Detect which cell encompasses the target text, then output its [X, Y] center coordinate. 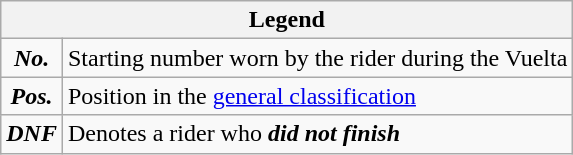
Legend [287, 20]
No. [32, 58]
DNF [32, 134]
Denotes a rider who did not finish [317, 134]
Position in the general classification [317, 96]
Pos. [32, 96]
Starting number worn by the rider during the Vuelta [317, 58]
